Determine the [x, y] coordinate at the center of the cell enclosing the given text.  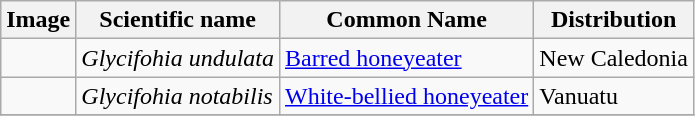
Scientific name [178, 20]
Glycifohia undulata [178, 58]
Barred honeyeater [407, 58]
Distribution [614, 20]
New Caledonia [614, 58]
Common Name [407, 20]
Glycifohia notabilis [178, 96]
Vanuatu [614, 96]
Image [38, 20]
White-bellied honeyeater [407, 96]
